Pinpoint the cell where the given text exists, returning its (X, Y) midpoint coordinate. 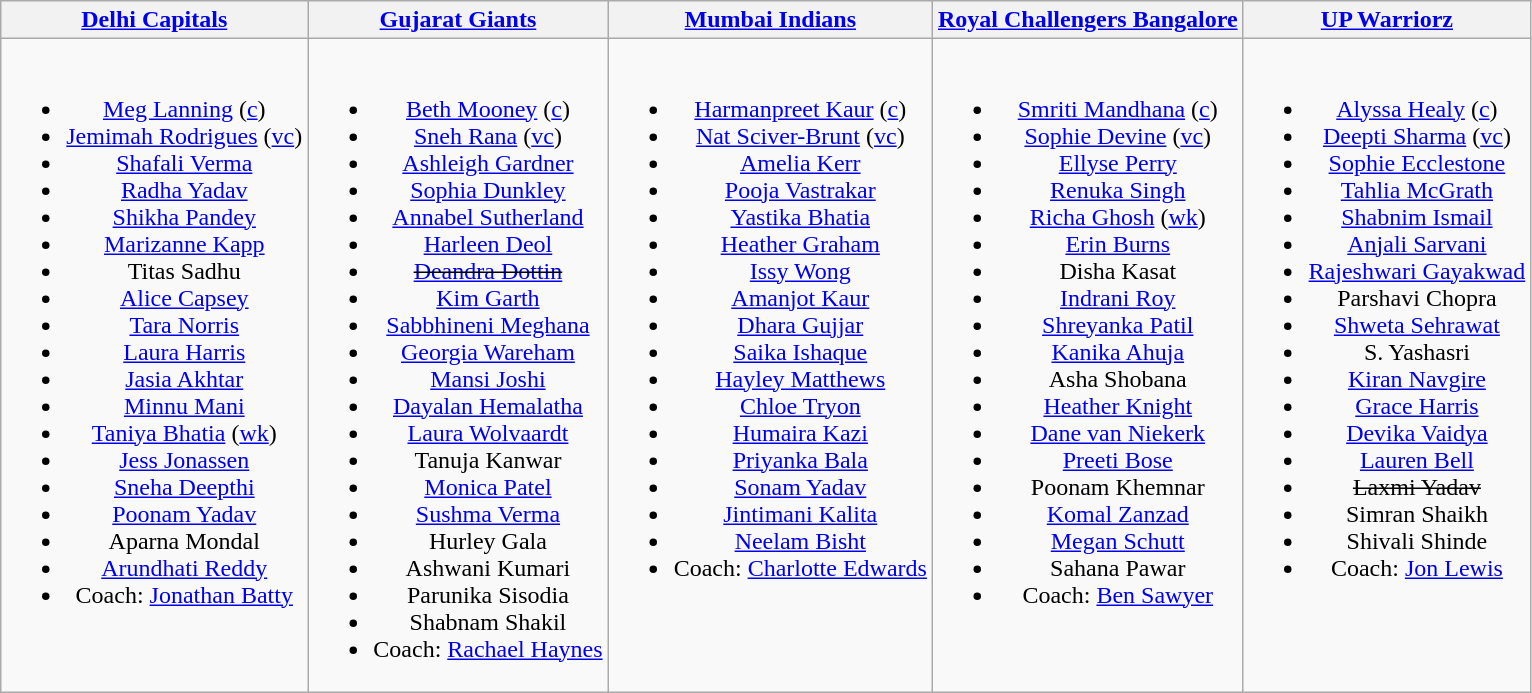
UP Warriorz (1387, 20)
Mumbai Indians (770, 20)
Delhi Capitals (154, 20)
Royal Challengers Bangalore (1088, 20)
Gujarat Giants (458, 20)
